Provide the (X, Y) coordinate of the cell's center where the given text is located.  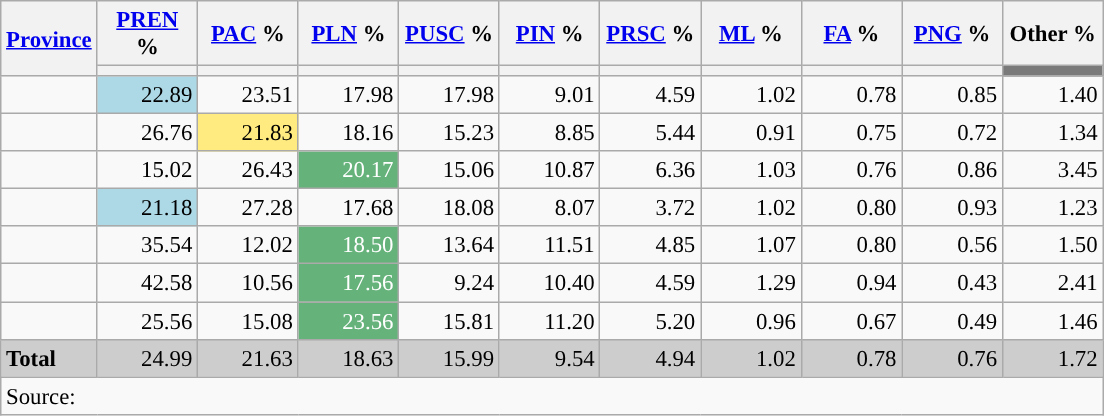
5.20 (650, 321)
21.18 (148, 208)
PRSC % (650, 34)
23.51 (248, 95)
21.83 (248, 133)
20.17 (348, 170)
9.01 (550, 95)
42.58 (148, 283)
PAC % (248, 34)
2.41 (1052, 283)
0.67 (852, 321)
12.02 (248, 245)
1.46 (1052, 321)
23.56 (348, 321)
13.64 (450, 245)
Total (49, 358)
26.76 (148, 133)
4.85 (650, 245)
10.87 (550, 170)
FA % (852, 34)
0.86 (952, 170)
21.63 (248, 358)
3.45 (1052, 170)
5.44 (650, 133)
11.20 (550, 321)
3.72 (650, 208)
18.50 (348, 245)
0.94 (852, 283)
17.68 (348, 208)
9.54 (550, 358)
Province (49, 38)
PIN % (550, 34)
1.29 (752, 283)
0.72 (952, 133)
18.63 (348, 358)
18.16 (348, 133)
Source: (552, 396)
25.56 (148, 321)
1.03 (752, 170)
8.07 (550, 208)
4.94 (650, 358)
0.75 (852, 133)
0.43 (952, 283)
1.72 (1052, 358)
26.43 (248, 170)
Other % (1052, 34)
15.81 (450, 321)
15.06 (450, 170)
1.34 (1052, 133)
22.89 (148, 95)
1.40 (1052, 95)
6.36 (650, 170)
0.96 (752, 321)
0.49 (952, 321)
15.02 (148, 170)
15.99 (450, 358)
1.23 (1052, 208)
0.91 (752, 133)
27.28 (248, 208)
PREN % (148, 34)
11.51 (550, 245)
0.56 (952, 245)
35.54 (148, 245)
ML % (752, 34)
9.24 (450, 283)
8.85 (550, 133)
15.08 (248, 321)
10.56 (248, 283)
17.56 (348, 283)
18.08 (450, 208)
PUSC % (450, 34)
15.23 (450, 133)
1.07 (752, 245)
0.85 (952, 95)
PLN % (348, 34)
24.99 (148, 358)
0.93 (952, 208)
PNG % (952, 34)
1.50 (1052, 245)
10.40 (550, 283)
